From the cell containing the given text, extract its center point as [x, y] coordinate. 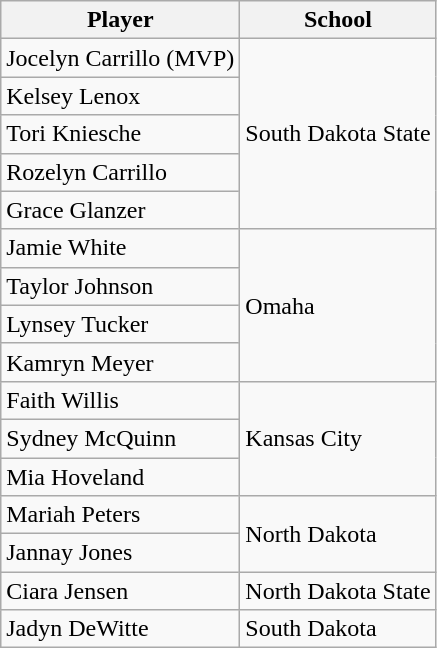
Faith Willis [120, 400]
Kamryn Meyer [120, 362]
Ciara Jensen [120, 591]
Rozelyn Carrillo [120, 172]
South Dakota [338, 629]
Lynsey Tucker [120, 324]
Taylor Johnson [120, 286]
North Dakota State [338, 591]
Kelsey Lenox [120, 96]
Jannay Jones [120, 553]
Jocelyn Carrillo (MVP) [120, 58]
Sydney McQuinn [120, 438]
Jamie White [120, 248]
North Dakota [338, 534]
Kansas City [338, 438]
Mariah Peters [120, 515]
Mia Hoveland [120, 477]
Grace Glanzer [120, 210]
School [338, 20]
Player [120, 20]
Omaha [338, 305]
South Dakota State [338, 134]
Tori Kniesche [120, 134]
Jadyn DeWitte [120, 629]
